Output the (x, y) coordinate of the center of the cell containing the given text.  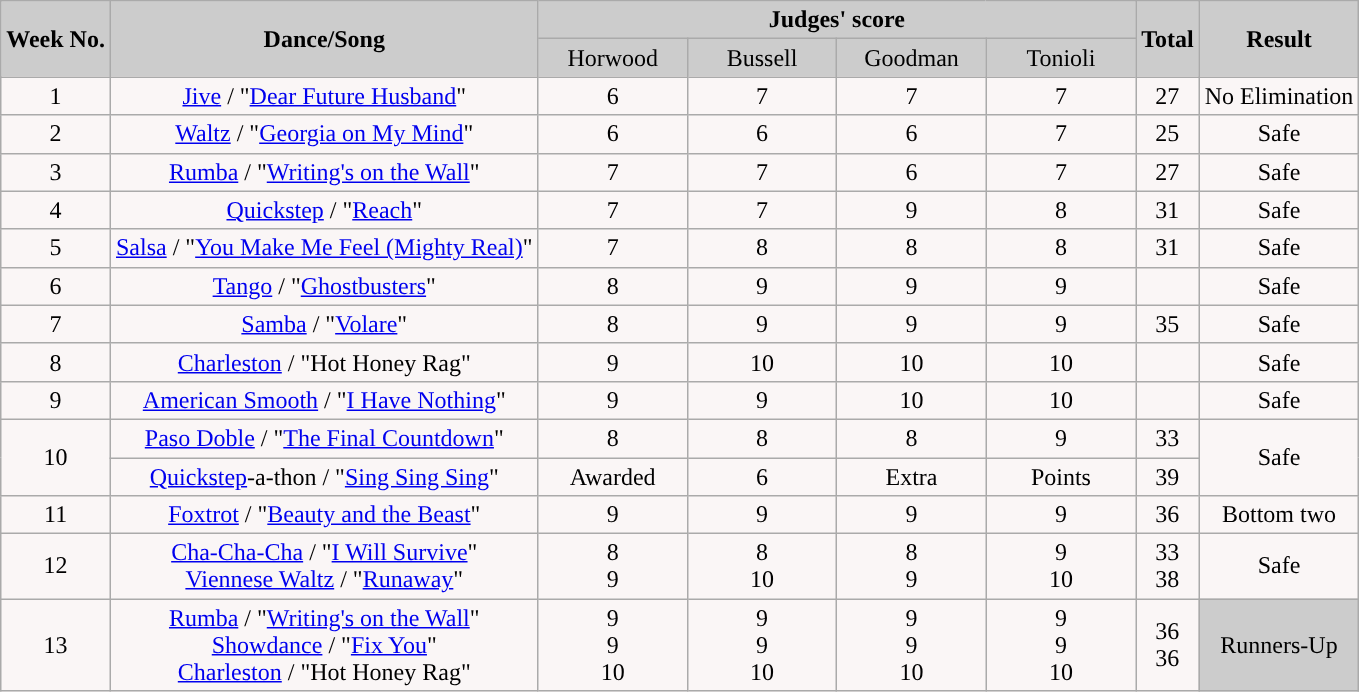
Foxtrot / "Beauty and the Beast" (324, 515)
No Elimination (1279, 96)
3636 (1168, 645)
12 (56, 566)
39 (1168, 477)
Paso Doble / "The Final Countdown" (324, 438)
910 (1060, 566)
Rumba / "Writing's on the Wall"Showdance / "Fix You"Charleston / "Hot Honey Rag" (324, 645)
25 (1168, 134)
Horwood (612, 58)
Week No. (56, 39)
3 (56, 172)
3338 (1168, 566)
Result (1279, 39)
Salsa / "You Make Me Feel (Mighty Real)" (324, 248)
36 (1168, 515)
Charleston / "Hot Honey Rag" (324, 362)
Runners-Up (1279, 645)
Tango / "Ghostbusters" (324, 286)
Quickstep-a-thon / "Sing Sing Sing" (324, 477)
Bussell (762, 58)
4 (56, 210)
Cha-Cha-Cha / "I Will Survive"Viennese Waltz / "Runaway" (324, 566)
5 (56, 248)
13 (56, 645)
Bottom two (1279, 515)
Goodman (912, 58)
1 (56, 96)
33 (1168, 438)
Rumba / "Writing's on the Wall" (324, 172)
2 (56, 134)
Total (1168, 39)
Judges' score (837, 20)
Tonioli (1060, 58)
Extra (912, 477)
810 (762, 566)
Quickstep / "Reach" (324, 210)
Jive / "Dear Future Husband" (324, 96)
Dance/Song (324, 39)
Awarded (612, 477)
35 (1168, 324)
Waltz / "Georgia on My Mind" (324, 134)
Samba / "Volare" (324, 324)
American Smooth / "I Have Nothing" (324, 400)
Points (1060, 477)
11 (56, 515)
